For the text-containing cell, return its midpoint in [x, y] coordinate format. 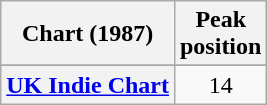
Chart (1987) [88, 34]
14 [220, 85]
Peakposition [220, 34]
UK Indie Chart [88, 85]
